Return the [X, Y] coordinate for the center point of the cell that contains the specified text.  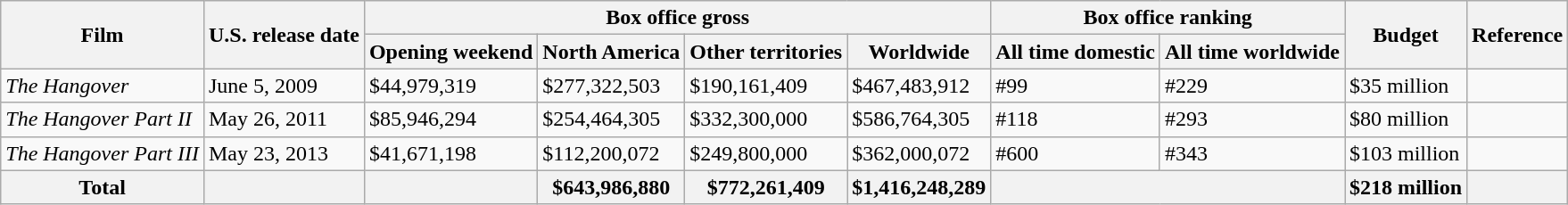
Worldwide [919, 52]
Box office ranking [1168, 18]
$190,161,409 [766, 86]
$362,000,072 [919, 153]
All time worldwide [1252, 52]
May 26, 2011 [284, 119]
$85,946,294 [450, 119]
$103 million [1406, 153]
U.S. release date [284, 35]
$80 million [1406, 119]
Other territories [766, 52]
$35 million [1406, 86]
The Hangover Part III [103, 153]
Budget [1406, 35]
$112,200,072 [612, 153]
#600 [1076, 153]
$249,800,000 [766, 153]
The Hangover [103, 86]
$44,979,319 [450, 86]
$254,464,305 [612, 119]
#229 [1252, 86]
$586,764,305 [919, 119]
#118 [1076, 119]
$277,322,503 [612, 86]
Film [103, 35]
$772,261,409 [766, 187]
$218 million [1406, 187]
#99 [1076, 86]
Total [103, 187]
The Hangover Part II [103, 119]
$467,483,912 [919, 86]
May 23, 2013 [284, 153]
#293 [1252, 119]
North America [612, 52]
Opening weekend [450, 52]
$332,300,000 [766, 119]
Box office gross [677, 18]
June 5, 2009 [284, 86]
$643,986,880 [612, 187]
$41,671,198 [450, 153]
#343 [1252, 153]
Reference [1518, 35]
$1,416,248,289 [919, 187]
All time domestic [1076, 52]
